Find where the given text appears and provide that cell's center as [x, y] coordinate. 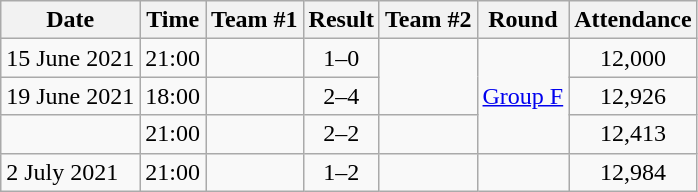
Team #2 [428, 20]
2 July 2021 [70, 172]
18:00 [173, 96]
12,926 [633, 96]
12,984 [633, 172]
12,413 [633, 134]
Round [523, 20]
Time [173, 20]
Date [70, 20]
Attendance [633, 20]
1–2 [341, 172]
Team #1 [255, 20]
2–4 [341, 96]
1–0 [341, 58]
19 June 2021 [70, 96]
2–2 [341, 134]
12,000 [633, 58]
Group F [523, 96]
Result [341, 20]
15 June 2021 [70, 58]
